Search for the cell housing the specified text and yield its [X, Y] center coordinate. 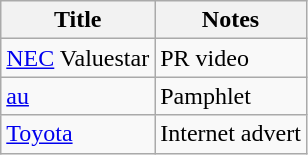
Internet advert [231, 134]
Toyota [78, 134]
Pamphlet [231, 96]
au [78, 96]
Notes [231, 20]
NEC Valuestar [78, 58]
PR video [231, 58]
Title [78, 20]
